Return the (x, y) coordinate for the center point of the cell that contains the specified text.  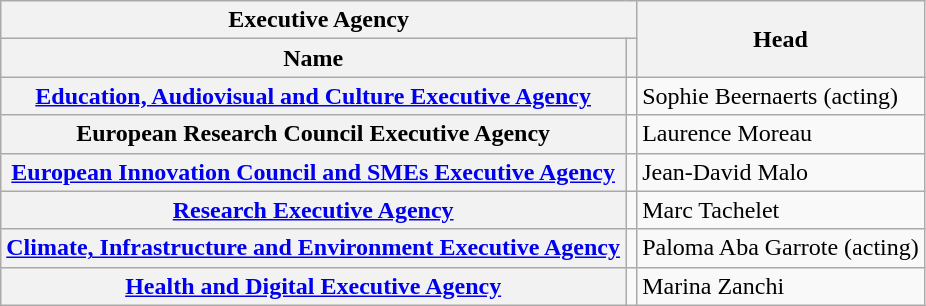
European Innovation Council and SMEs Executive Agency (314, 172)
Marc Tachelet (781, 210)
Research Executive Agency (314, 210)
Health and Digital Executive Agency (314, 286)
Education, Audiovisual and Culture Executive Agency (314, 96)
Jean-David Malo (781, 172)
Executive Agency (319, 20)
Laurence Moreau (781, 134)
European Research Council Executive Agency (314, 134)
Paloma Aba Garrote (acting) (781, 248)
Head (781, 39)
Climate, Infrastructure and Environment Executive Agency (314, 248)
Marina Zanchi (781, 286)
Sophie Beernaerts (acting) (781, 96)
Name (314, 58)
